Pinpoint the cell where the given text exists, returning its (x, y) midpoint coordinate. 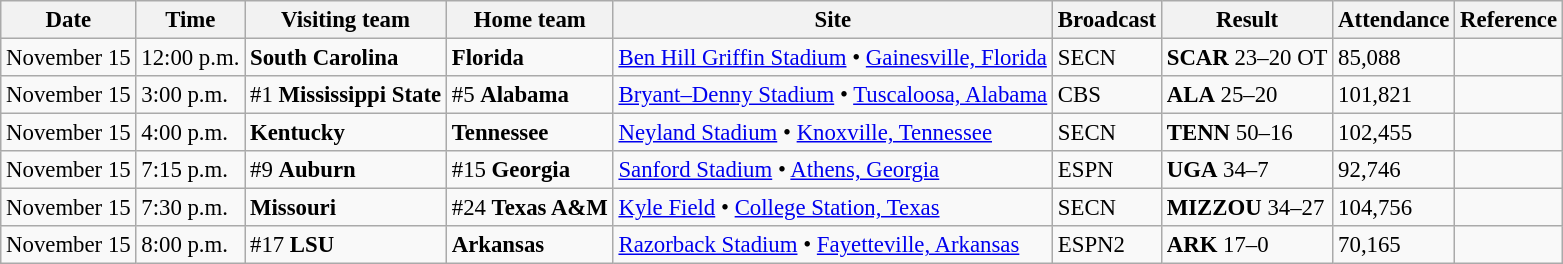
Tennessee (530, 133)
4:00 p.m. (190, 133)
Florida (530, 58)
Result (1246, 20)
85,088 (1394, 58)
Missouri (346, 208)
101,821 (1394, 95)
Home team (530, 20)
8:00 p.m. (190, 245)
Bryant–Denny Stadium • Tuscaloosa, Alabama (832, 95)
#17 LSU (346, 245)
#9 Auburn (346, 170)
ESPN (1108, 170)
Ben Hill Griffin Stadium • Gainesville, Florida (832, 58)
#24 Texas A&M (530, 208)
Razorback Stadium • Fayetteville, Arkansas (832, 245)
Attendance (1394, 20)
Kentucky (346, 133)
104,756 (1394, 208)
Arkansas (530, 245)
SCAR 23–20 OT (1246, 58)
102,455 (1394, 133)
Site (832, 20)
Kyle Field • College Station, Texas (832, 208)
92,746 (1394, 170)
Reference (1509, 20)
MIZZOU 34–27 (1246, 208)
#15 Georgia (530, 170)
#5 Alabama (530, 95)
3:00 p.m. (190, 95)
Visiting team (346, 20)
7:30 p.m. (190, 208)
#1 Mississippi State (346, 95)
UGA 34–7 (1246, 170)
ALA 25–20 (1246, 95)
ESPN2 (1108, 245)
Broadcast (1108, 20)
Sanford Stadium • Athens, Georgia (832, 170)
12:00 p.m. (190, 58)
TENN 50–16 (1246, 133)
CBS (1108, 95)
Time (190, 20)
70,165 (1394, 245)
Date (68, 20)
Neyland Stadium • Knoxville, Tennessee (832, 133)
ARK 17–0 (1246, 245)
South Carolina (346, 58)
7:15 p.m. (190, 170)
